Return (x, y) of the center of cell containing provided text 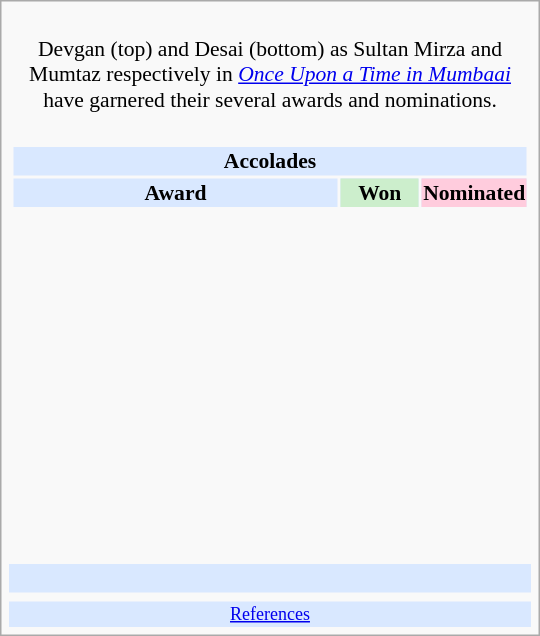
Award (175, 192)
References (270, 614)
Accolades (270, 161)
Accolades Award Won Nominated (270, 339)
Nominated (474, 192)
Won (380, 192)
